Output the [x, y] coordinate of the center of the cell containing the given text.  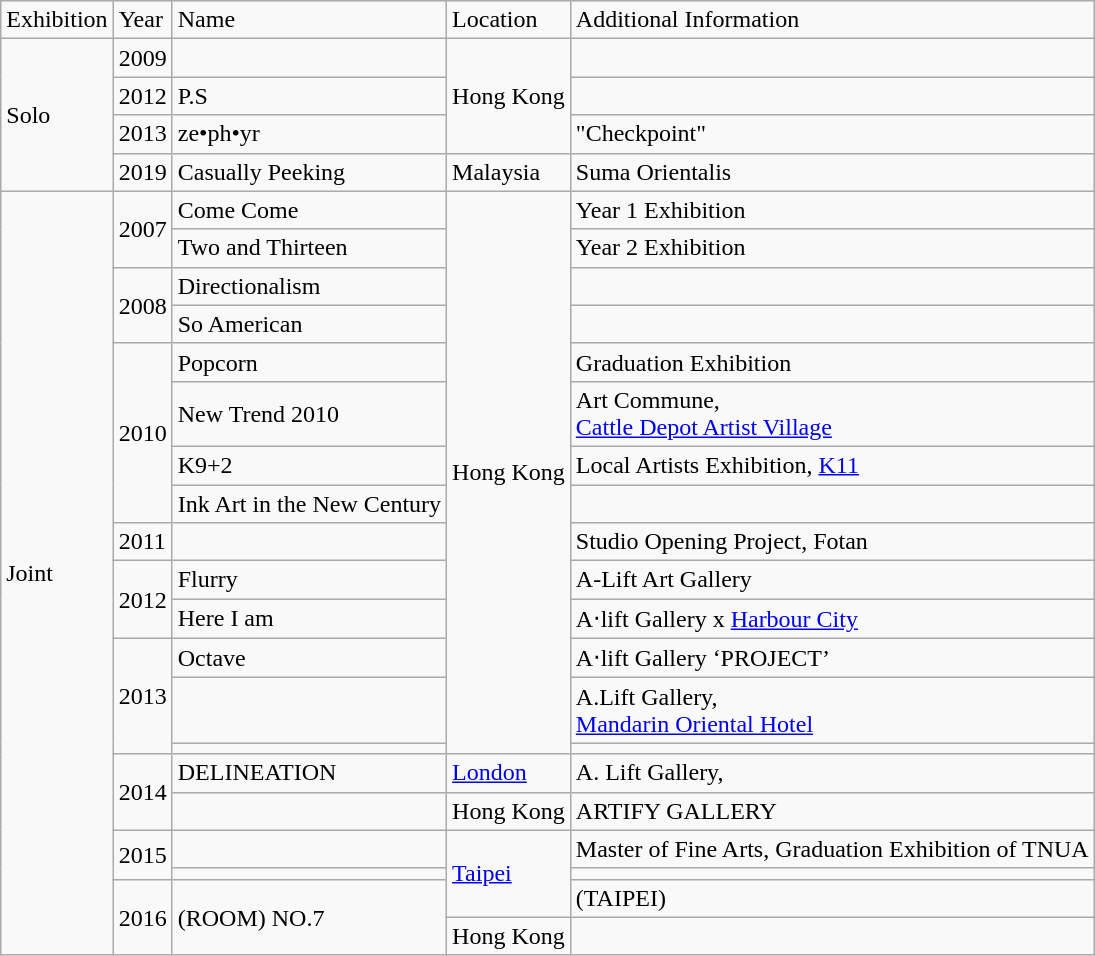
K9+2 [309, 465]
Year 2 Exhibition [832, 248]
2015 [142, 854]
ze•ph•yr [309, 134]
A.Lift Gallery,Mandarin Oriental Hotel [832, 710]
Local Artists Exhibition, K11 [832, 465]
(ROOM) NO.7 [309, 917]
Name [309, 20]
2019 [142, 172]
Master of Fine Arts, Graduation Exhibition of TNUA [832, 849]
Malaysia [509, 172]
Come Come [309, 210]
London [509, 773]
A-Lift Art Gallery [832, 580]
P.S [309, 96]
Solo [57, 115]
"Checkpoint" [832, 134]
Flurry [309, 580]
New Trend 2010 [309, 414]
2011 [142, 542]
Joint [57, 573]
DELINEATION [309, 773]
A‧lift Gallery ‘PROJECT’ [832, 658]
Casually Peeking [309, 172]
Studio Opening Project, Fotan [832, 542]
Taipei [509, 874]
(TAIPEI) [832, 898]
Art Commune,Cattle Depot Artist Village [832, 414]
So American [309, 324]
Suma Orientalis [832, 172]
Exhibition [57, 20]
Location [509, 20]
Two and Thirteen [309, 248]
2014 [142, 792]
2009 [142, 58]
Ink Art in the New Century [309, 503]
2008 [142, 305]
2016 [142, 917]
A. Lift Gallery, [832, 773]
2007 [142, 229]
2010 [142, 432]
Here I am [309, 619]
Popcorn [309, 362]
Year 1 Exhibition [832, 210]
Year [142, 20]
Graduation Exhibition [832, 362]
ARTIFY GALLERY [832, 811]
Octave [309, 658]
Additional Information [832, 20]
Directionalism [309, 286]
A‧lift Gallery x Harbour City [832, 619]
